Extract the (x, y) coordinate from the center of the cell holding the provided text.  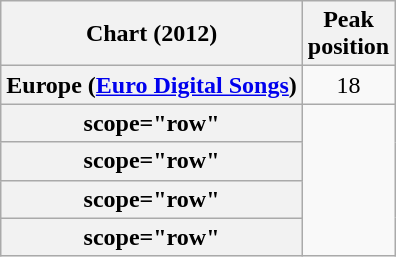
Peakposition (348, 34)
Chart (2012) (152, 34)
Europe (Euro Digital Songs) (152, 85)
18 (348, 85)
